From the cell containing the given text, extract its center point as [X, Y] coordinate. 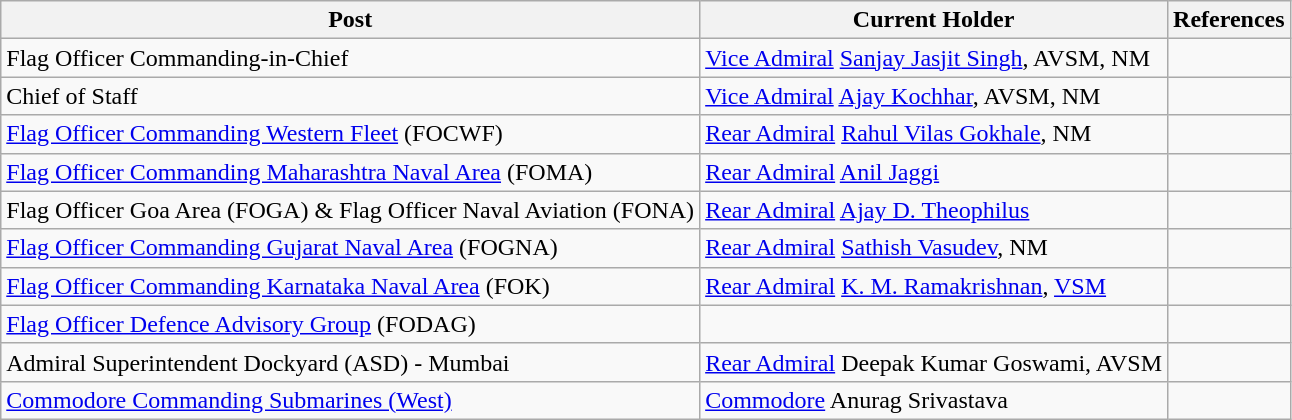
Flag Officer Commanding Maharashtra Naval Area (FOMA) [350, 172]
Flag Officer Commanding Western Fleet (FOCWF) [350, 134]
Commodore Commanding Submarines (West) [350, 400]
Rear Admiral Deepak Kumar Goswami, AVSM [934, 362]
Admiral Superintendent Dockyard (ASD) - Mumbai [350, 362]
Rear Admiral Rahul Vilas Gokhale, NM [934, 134]
References [1230, 20]
Flag Officer Commanding Karnataka Naval Area (FOK) [350, 286]
Vice Admiral Sanjay Jasjit Singh, AVSM, NM [934, 58]
Rear Admiral K. M. Ramakrishnan, VSM [934, 286]
Rear Admiral Ajay D. Theophilus [934, 210]
Current Holder [934, 20]
Commodore Anurag Srivastava [934, 400]
Flag Officer Goa Area (FOGA) & Flag Officer Naval Aviation (FONA) [350, 210]
Flag Officer Commanding-in-Chief [350, 58]
Vice Admiral Ajay Kochhar, AVSM, NM [934, 96]
Chief of Staff [350, 96]
Rear Admiral Sathish Vasudev, NM [934, 248]
Flag Officer Defence Advisory Group (FODAG) [350, 324]
Post [350, 20]
Rear Admiral Anil Jaggi [934, 172]
Flag Officer Commanding Gujarat Naval Area (FOGNA) [350, 248]
